Search for the cell housing the specified text and yield its [x, y] center coordinate. 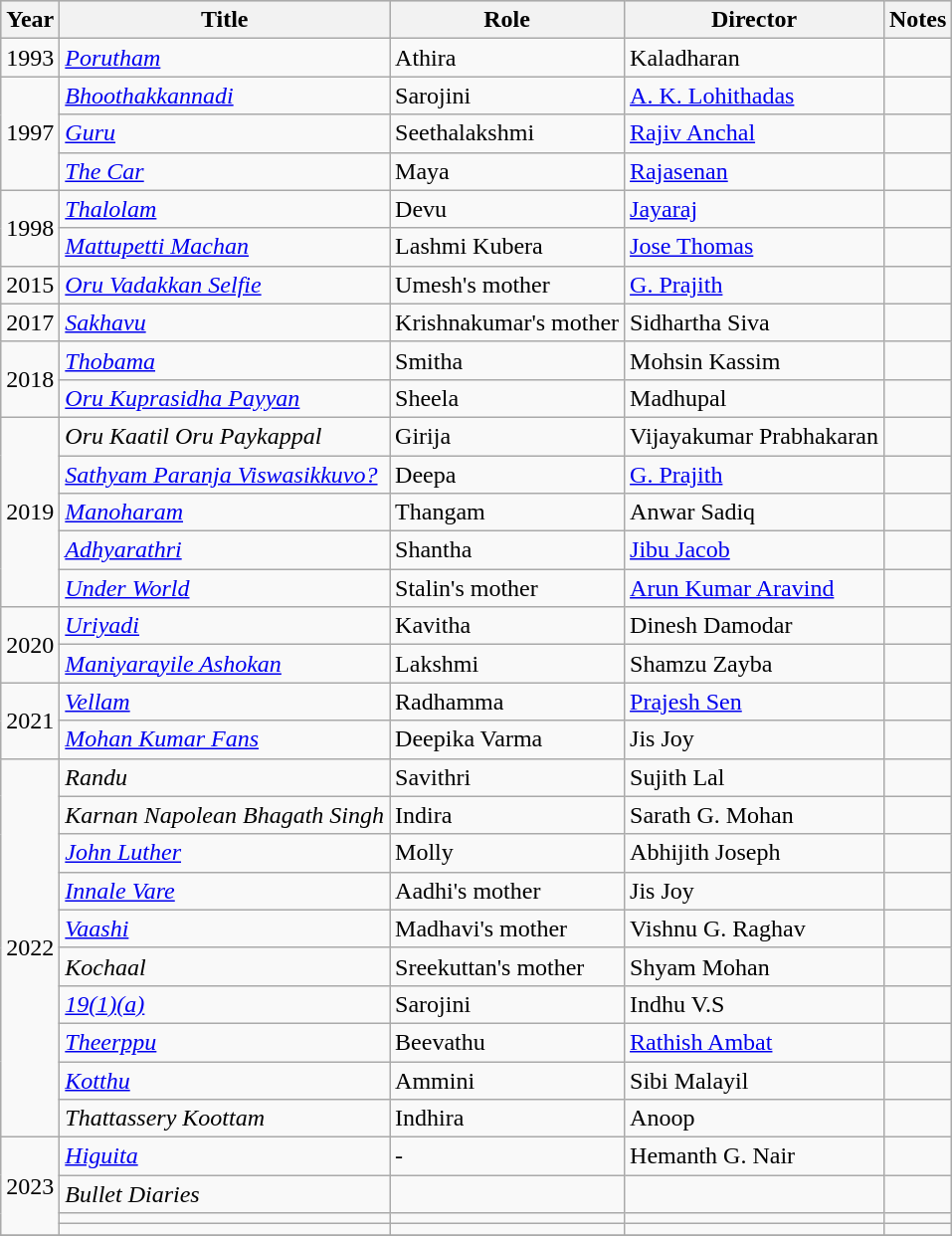
2018 [30, 379]
Vellam [225, 702]
Radhamma [507, 702]
Kavitha [507, 626]
Mohsin Kassim [754, 360]
Stalin's mother [507, 588]
Indira [507, 815]
Karnan Napolean Bhagath Singh [225, 815]
Rathish Ambat [754, 1042]
Prajesh Sen [754, 702]
John Luther [225, 853]
Mattupetti Machan [225, 247]
1993 [30, 58]
1997 [30, 133]
Deepika Varma [507, 739]
Sathyam Paranja Viswasikkuvo? [225, 475]
Madhavi's mother [507, 928]
Mohan Kumar Fans [225, 739]
Shantha [507, 550]
Hemanth G. Nair [754, 1156]
Under World [225, 588]
Bullet Diaries [225, 1194]
Sarath G. Mohan [754, 815]
Vishnu G. Raghav [754, 928]
Uriyadi [225, 626]
Kotthu [225, 1080]
Thalolam [225, 209]
Dinesh Damodar [754, 626]
Guru [225, 133]
1998 [30, 228]
Arun Kumar Aravind [754, 588]
Umesh's mother [507, 285]
2022 [30, 947]
Sheela [507, 398]
Title [225, 20]
2019 [30, 512]
Indhira [507, 1119]
Jose Thomas [754, 247]
Thangam [507, 513]
Devu [507, 209]
Thattassery Koottam [225, 1119]
Vaashi [225, 928]
Maniyarayile Ashokan [225, 664]
Sidhartha Siva [754, 322]
Shyam Mohan [754, 966]
Innale Vare [225, 891]
Shamzu Zayba [754, 664]
Lakshmi [507, 664]
Maya [507, 171]
Jibu Jacob [754, 550]
Director [754, 20]
Beevathu [507, 1042]
2020 [30, 645]
Aadhi's mother [507, 891]
Vijayakumar Prabhakaran [754, 436]
Smitha [507, 360]
Notes [917, 20]
Sujith Lal [754, 777]
Theerppu [225, 1042]
Seethalakshmi [507, 133]
Abhijith Joseph [754, 853]
Bhoothakkannadi [225, 96]
Year [30, 20]
Oru Kaatil Oru Paykappal [225, 436]
The Car [225, 171]
Rajasenan [754, 171]
Indhu V.S [754, 1004]
Randu [225, 777]
Deepa [507, 475]
Krishnakumar's mother [507, 322]
Adhyarathri [225, 550]
Anoop [754, 1119]
Molly [507, 853]
Savithri [507, 777]
- [507, 1156]
A. K. Lohithadas [754, 96]
Porutham [225, 58]
Thobama [225, 360]
Ammini [507, 1080]
Manoharam [225, 513]
Anwar Sadiq [754, 513]
Jayaraj [754, 209]
Lashmi Kubera [507, 247]
2015 [30, 285]
Sreekuttan's mother [507, 966]
Sibi Malayil [754, 1080]
Girija [507, 436]
Oru Vadakkan Selfie [225, 285]
Madhupal [754, 398]
Kochaal [225, 966]
Sakhavu [225, 322]
Oru Kuprasidha Payyan [225, 398]
Kaladharan [754, 58]
2017 [30, 322]
19(1)(a) [225, 1004]
2023 [30, 1186]
2021 [30, 721]
Role [507, 20]
Athira [507, 58]
Rajiv Anchal [754, 133]
Higuita [225, 1156]
